For the text-containing cell, return its midpoint in (X, Y) coordinate format. 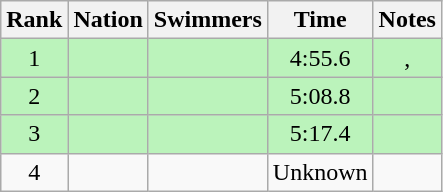
Swimmers (208, 20)
, (407, 58)
Unknown (320, 172)
Rank (34, 20)
5:08.8 (320, 96)
Time (320, 20)
1 (34, 58)
3 (34, 134)
2 (34, 96)
4 (34, 172)
Notes (407, 20)
4:55.6 (320, 58)
5:17.4 (320, 134)
Nation (108, 20)
